Pinpoint the cell where the given text exists, returning its (X, Y) midpoint coordinate. 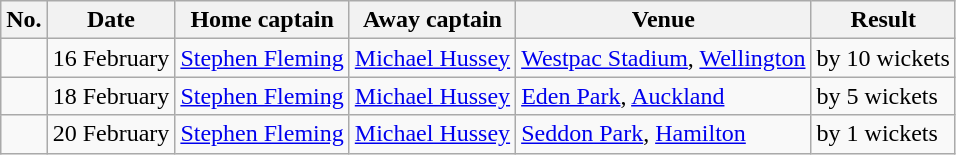
Eden Park, Auckland (664, 96)
Away captain (432, 20)
by 1 wickets (883, 134)
18 February (111, 96)
No. (24, 20)
by 5 wickets (883, 96)
Seddon Park, Hamilton (664, 134)
Westpac Stadium, Wellington (664, 58)
Home captain (262, 20)
16 February (111, 58)
by 10 wickets (883, 58)
Result (883, 20)
20 February (111, 134)
Date (111, 20)
Venue (664, 20)
